Find where the given text appears and provide that cell's center as [x, y] coordinate. 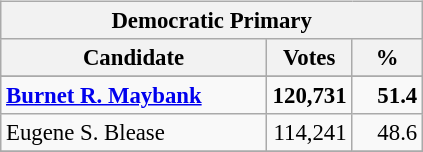
114,241 [309, 133]
Democratic Primary [212, 21]
120,731 [309, 96]
51.4 [388, 96]
Eugene S. Blease [134, 133]
48.6 [388, 133]
Burnet R. Maybank [134, 96]
Votes [309, 58]
Candidate [134, 58]
% [388, 58]
